Extract the [X, Y] coordinate from the center of the cell holding the provided text.  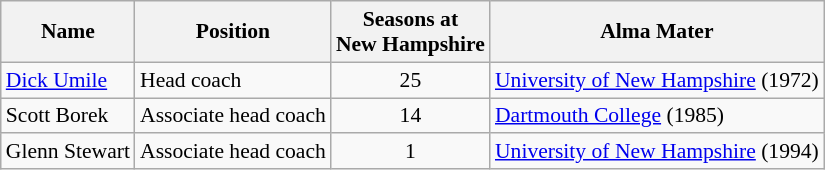
1 [410, 152]
14 [410, 116]
Scott Borek [68, 116]
University of New Hampshire (1994) [657, 152]
Alma Mater [657, 32]
Dartmouth College (1985) [657, 116]
Glenn Stewart [68, 152]
25 [410, 80]
University of New Hampshire (1972) [657, 80]
Head coach [233, 80]
Seasons atNew Hampshire [410, 32]
Name [68, 32]
Position [233, 32]
Dick Umile [68, 80]
